Identify which cell holds the provided text, then report its (X, Y) central coordinate. 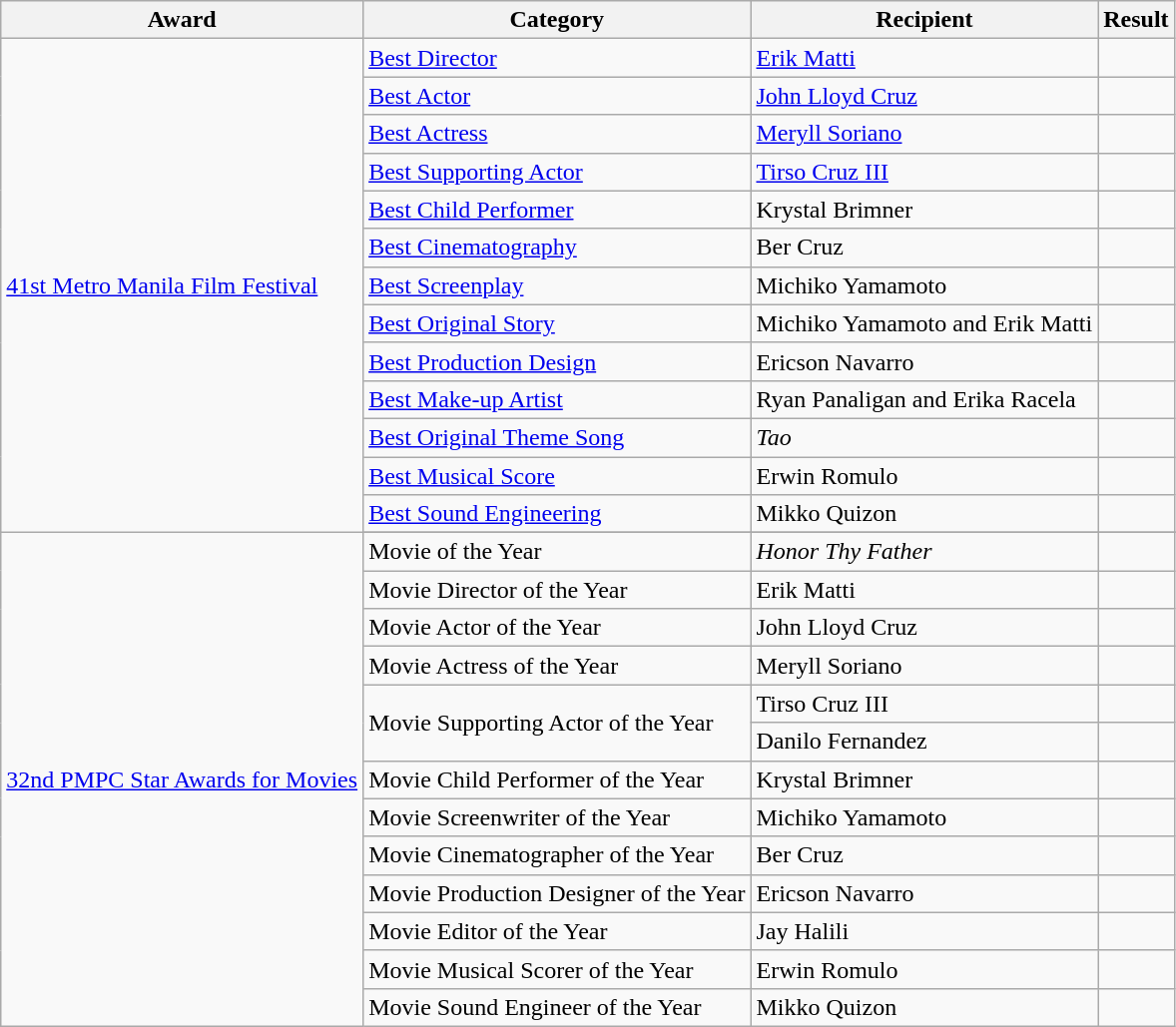
Recipient (924, 20)
Honor Thy Father (924, 552)
Best Actor (557, 96)
Category (557, 20)
Movie of the Year (557, 552)
Movie Editor of the Year (557, 931)
Movie Screenwriter of the Year (557, 817)
Best Production Design (557, 361)
Result (1136, 20)
32nd PMPC Star Awards for Movies (182, 780)
Movie Supporting Actor of the Year (557, 723)
Best Director (557, 58)
Michiko Yamamoto and Erik Matti (924, 323)
Best Original Story (557, 323)
Danilo Fernandez (924, 742)
Movie Production Designer of the Year (557, 893)
Best Cinematography (557, 248)
Best Original Theme Song (557, 437)
Movie Musical Scorer of the Year (557, 969)
Best Make-up Artist (557, 399)
Movie Actor of the Year (557, 628)
Best Actress (557, 134)
Jay Halili (924, 931)
Best Child Performer (557, 210)
Best Sound Engineering (557, 514)
Ryan Panaligan and Erika Racela (924, 399)
Movie Director of the Year (557, 590)
Best Musical Score (557, 476)
Best Screenplay (557, 285)
Movie Sound Engineer of the Year (557, 1007)
Movie Actress of the Year (557, 666)
Movie Cinematographer of the Year (557, 855)
41st Metro Manila Film Festival (182, 285)
Movie Child Performer of the Year (557, 779)
Best Supporting Actor (557, 172)
Tao (924, 437)
Award (182, 20)
